Capture the cell that displays the provided text and extract its [X, Y] central coordinate. 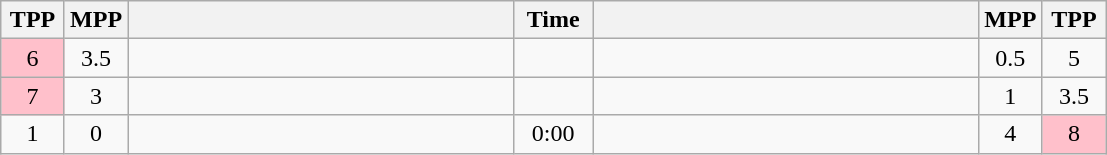
0.5 [1011, 58]
0 [96, 134]
3 [96, 96]
6 [33, 58]
Time [554, 20]
5 [1074, 58]
7 [33, 96]
8 [1074, 134]
0:00 [554, 134]
4 [1011, 134]
